Scan for the cell matching the given text and deliver its (X, Y) coordinate at center. 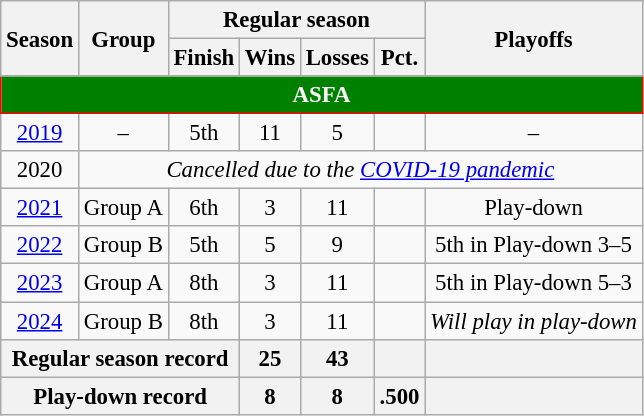
2022 (40, 245)
2024 (40, 321)
Playoffs (534, 38)
5th in Play-down 3–5 (534, 245)
Play-down record (120, 396)
Regular season record (120, 358)
ASFA (322, 95)
Will play in play-down (534, 321)
2023 (40, 283)
Season (40, 38)
2021 (40, 208)
Group (123, 38)
5th in Play-down 5–3 (534, 283)
9 (337, 245)
25 (270, 358)
Finish (204, 58)
2020 (40, 170)
2019 (40, 133)
Regular season (296, 20)
.500 (399, 396)
Pct. (399, 58)
6th (204, 208)
Losses (337, 58)
Wins (270, 58)
43 (337, 358)
Play-down (534, 208)
Cancelled due to the COVID-19 pandemic (360, 170)
